Search for the cell housing the specified text and yield its [X, Y] center coordinate. 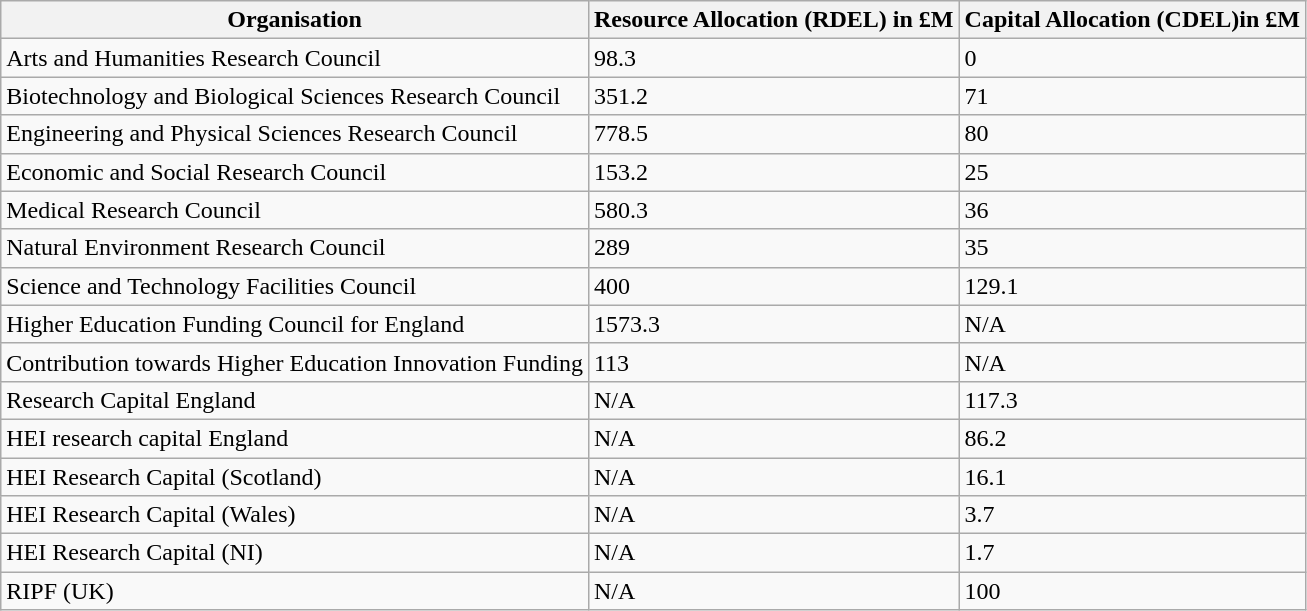
16.1 [1132, 477]
Contribution towards Higher Education Innovation Funding [295, 362]
3.7 [1132, 515]
Research Capital England [295, 400]
HEI Research Capital (Wales) [295, 515]
Economic and Social Research Council [295, 172]
580.3 [774, 210]
289 [774, 248]
Natural Environment Research Council [295, 248]
35 [1132, 248]
400 [774, 286]
HEI research capital England [295, 438]
HEI Research Capital (NI) [295, 553]
RIPF (UK) [295, 591]
Biotechnology and Biological Sciences Research Council [295, 96]
Higher Education Funding Council for England [295, 324]
HEI Research Capital (Scotland) [295, 477]
1573.3 [774, 324]
86.2 [1132, 438]
351.2 [774, 96]
98.3 [774, 58]
25 [1132, 172]
129.1 [1132, 286]
71 [1132, 96]
Engineering and Physical Sciences Research Council [295, 134]
153.2 [774, 172]
778.5 [774, 134]
113 [774, 362]
Capital Allocation (CDEL)in £M [1132, 20]
1.7 [1132, 553]
Organisation [295, 20]
100 [1132, 591]
Arts and Humanities Research Council [295, 58]
80 [1132, 134]
0 [1132, 58]
117.3 [1132, 400]
Medical Research Council [295, 210]
Science and Technology Facilities Council [295, 286]
36 [1132, 210]
Resource Allocation (RDEL) in £M [774, 20]
